Extract the (X, Y) coordinate from the center of the cell holding the provided text.  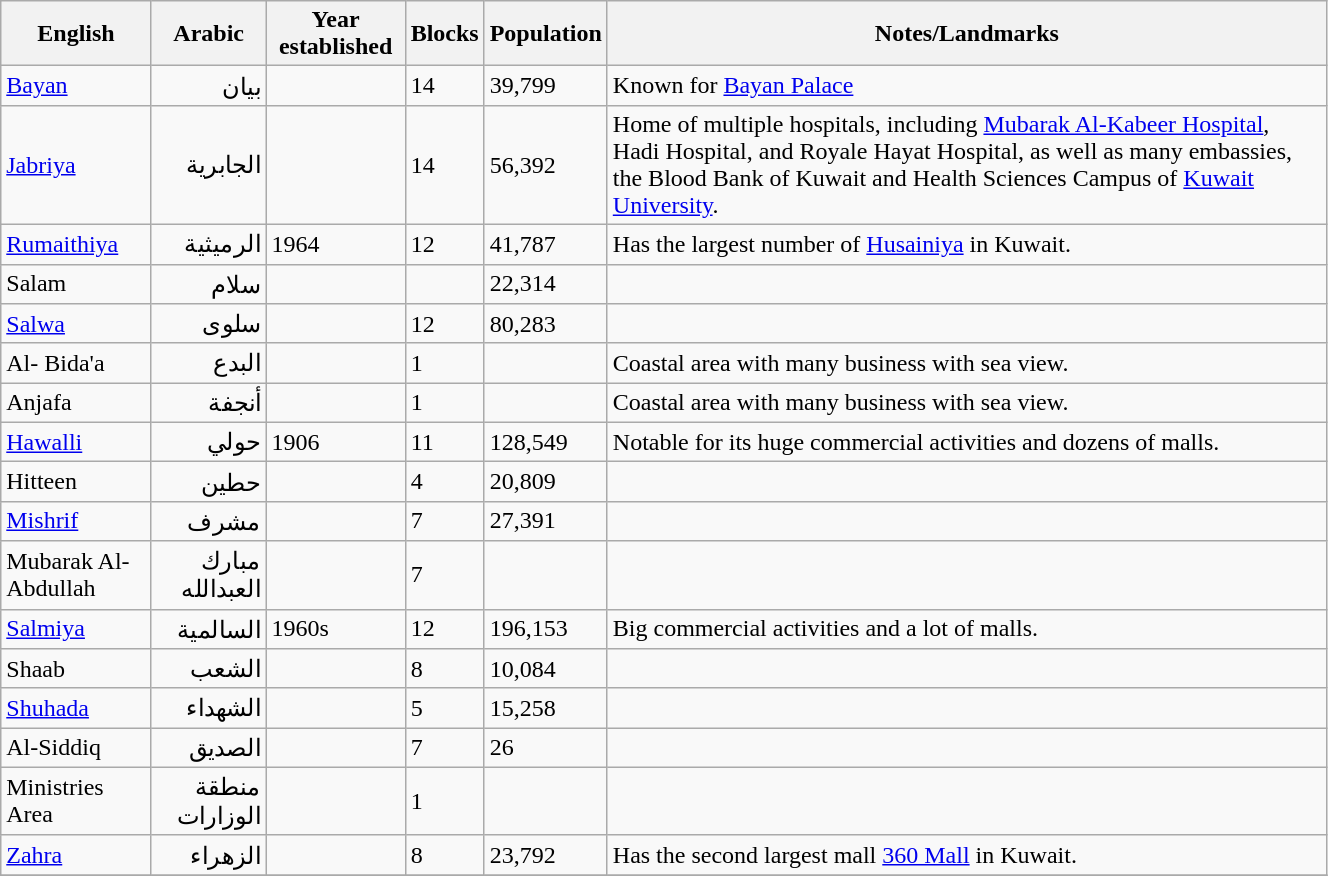
سلوى (208, 324)
مبارك العبدالله (208, 575)
22,314 (546, 284)
5 (444, 708)
English (76, 34)
Al- Bida'a (76, 363)
Known for Bayan Palace (966, 86)
Al-Siddiq (76, 748)
1906 (336, 442)
Blocks (444, 34)
Ministries Area (76, 801)
10,084 (546, 669)
السالمية (208, 629)
منطقة الوزارات (208, 801)
Salam (76, 284)
Notes/Landmarks (966, 34)
الزهراء (208, 855)
1964 (336, 244)
سلام (208, 284)
Hitteen (76, 482)
Has the second largest mall 360 Mall in Kuwait. (966, 855)
حولي (208, 442)
Arabic (208, 34)
Population (546, 34)
26 (546, 748)
23,792 (546, 855)
27,391 (546, 521)
Big commercial activities and a lot of malls. (966, 629)
4 (444, 482)
الرميثية (208, 244)
11 (444, 442)
Shaab (76, 669)
Rumaithiya (76, 244)
Anjafa (76, 403)
Has the largest number of Husainiya in Kuwait. (966, 244)
Year established (336, 34)
بيان (208, 86)
الجابرية (208, 164)
15,258 (546, 708)
20,809 (546, 482)
البدع (208, 363)
Salmiya (76, 629)
196,153 (546, 629)
Salwa (76, 324)
Mubarak Al-Abdullah (76, 575)
39,799 (546, 86)
Mishrif (76, 521)
Jabriya (76, 164)
41,787 (546, 244)
Zahra (76, 855)
الشعب (208, 669)
Bayan (76, 86)
1960s (336, 629)
مشرف (208, 521)
56,392 (546, 164)
الصديق (208, 748)
Notable for its huge commercial activities and dozens of malls. (966, 442)
128,549 (546, 442)
Hawalli (76, 442)
حطين (208, 482)
80,283 (546, 324)
Shuhada (76, 708)
أنجفة (208, 403)
الشهداء (208, 708)
